For the text-containing cell, return its midpoint in [X, Y] coordinate format. 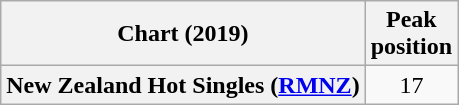
17 [411, 85]
New Zealand Hot Singles (RMNZ) [183, 85]
Chart (2019) [183, 34]
Peakposition [411, 34]
